Locate the cell with the specified text and output its [X, Y] center coordinate. 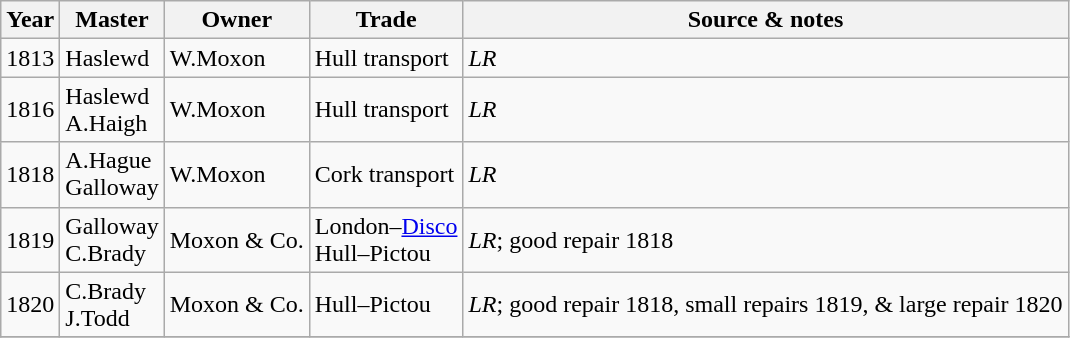
Hull–Pictou [386, 304]
1820 [30, 304]
London–DiscoHull–Pictou [386, 240]
HaslewdA.Haigh [112, 110]
GallowayC.Brady [112, 240]
Master [112, 20]
Source & notes [766, 20]
LR; good repair 1818, small repairs 1819, & large repair 1820 [766, 304]
Owner [236, 20]
1819 [30, 240]
Year [30, 20]
Haslewd [112, 58]
C.BradyJ.Todd [112, 304]
1813 [30, 58]
A.HagueGalloway [112, 174]
1818 [30, 174]
Cork transport [386, 174]
1816 [30, 110]
LR; good repair 1818 [766, 240]
Trade [386, 20]
